Return [x, y] of the center of cell containing provided text 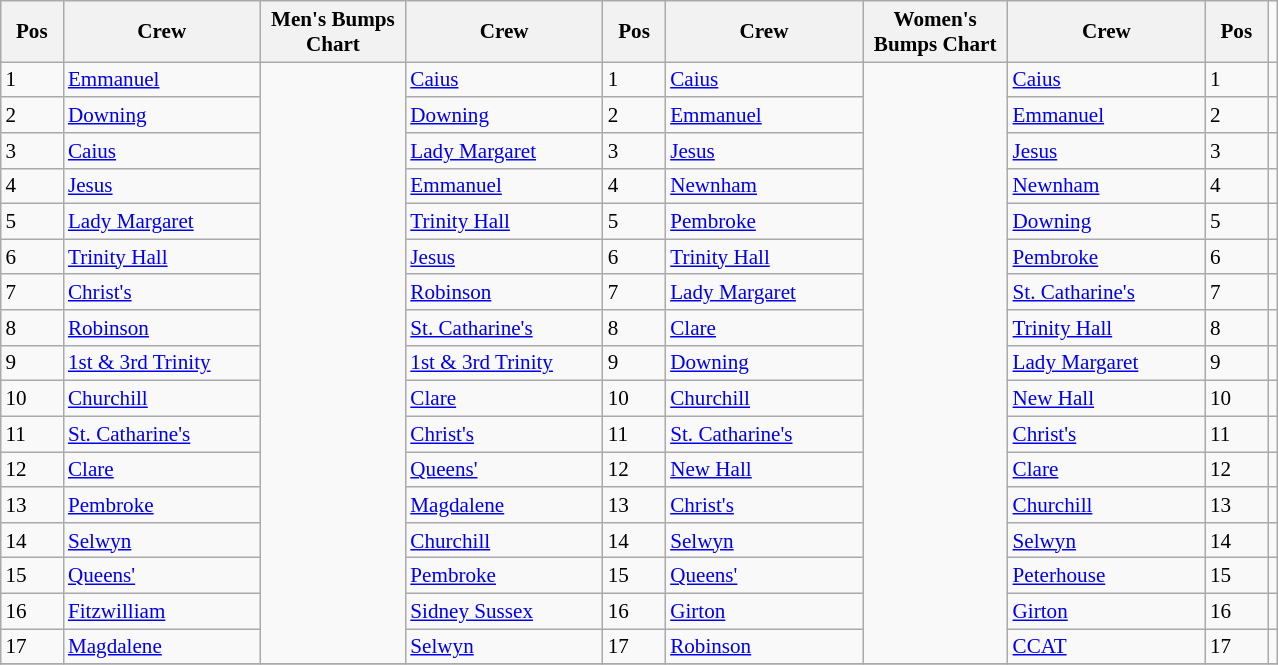
Peterhouse [1106, 576]
Men's Bumps Chart [332, 32]
CCAT [1106, 646]
Sidney Sussex [504, 610]
Women's Bumps Chart [936, 32]
Fitzwilliam [162, 610]
